Return [x, y] of the center of cell containing provided text 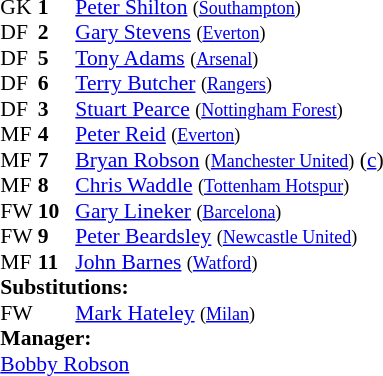
Chris Waddle (Tottenham Hotspur) [229, 185]
10 [57, 211]
Peter Beardsley (Newcastle United) [229, 237]
8 [57, 185]
9 [57, 237]
2 [57, 33]
Bryan Robson (Manchester United) (c) [229, 160]
Peter Reid (Everton) [229, 135]
Tony Adams (Arsenal) [229, 58]
Mark Hateley (Milan) [229, 313]
Manager: [192, 339]
Stuart Pearce (Nottingham Forest) [229, 109]
John Barnes (Watford) [229, 262]
7 [57, 160]
3 [57, 109]
6 [57, 83]
Terry Butcher (Rangers) [229, 83]
Gary Lineker (Barcelona) [229, 211]
11 [57, 262]
Gary Stevens (Everton) [229, 33]
5 [57, 58]
Substitutions: [192, 287]
4 [57, 135]
